Scan for the cell matching the given text and deliver its [X, Y] coordinate at center. 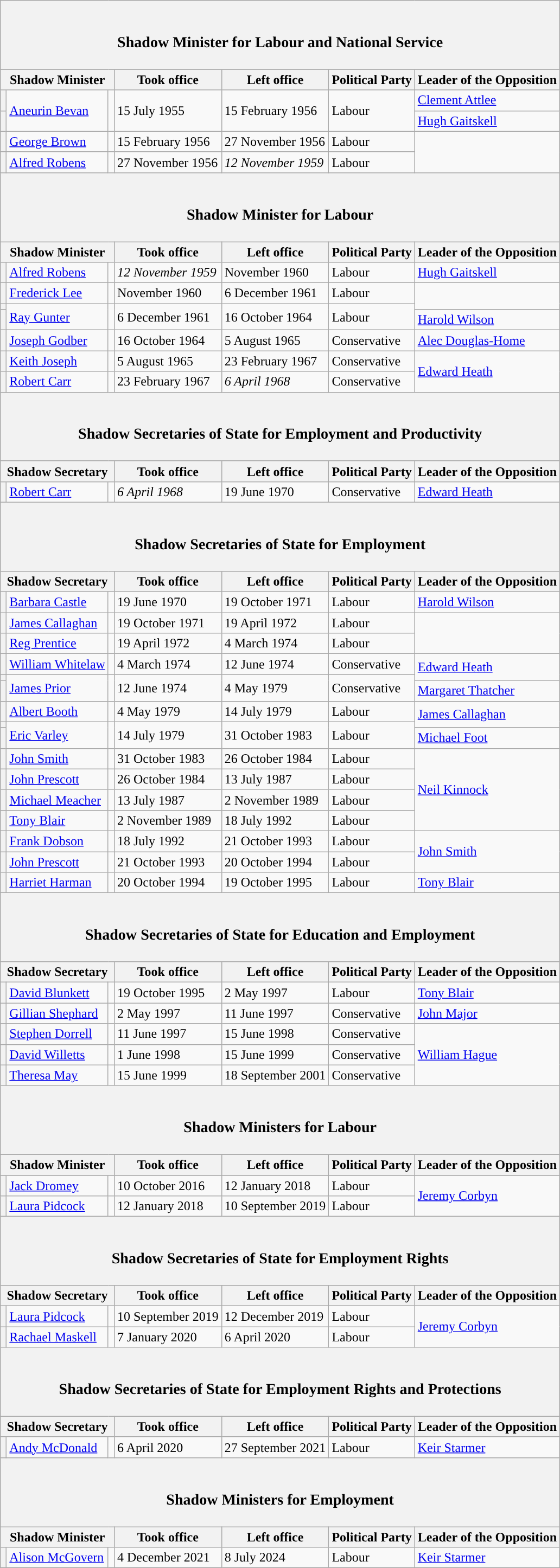
Frederick Lee [58, 293]
Theresa May [58, 1075]
15 July 1955 [168, 111]
1 June 1998 [168, 1055]
Shadow Ministers for Labour [280, 1120]
4 December 2021 [168, 1558]
Alison McGovern [58, 1558]
Gillian Shephard [58, 1013]
Eric Varley [58, 735]
Reg Prentice [58, 644]
George Brown [58, 142]
Shadow Minister for Labour and National Service [280, 35]
Margaret Thatcher [487, 691]
Shadow Secretaries of State for Employment Rights and Protections [280, 1381]
James Prior [58, 687]
Shadow Secretaries of State for Employment and Productivity [280, 426]
15 June 1998 [275, 1034]
Clement Attlee [487, 100]
Andy McDonald [58, 1447]
Frank Dobson [58, 841]
Ray Gunter [58, 317]
John Major [487, 1013]
Keith Joseph [58, 361]
David Willetts [58, 1055]
27 September 2021 [275, 1447]
Alec Douglas-Home [487, 340]
Shadow Secretaries of State for Education and Employment [280, 927]
18 September 2001 [275, 1075]
Michael Foot [487, 738]
Joseph Godber [58, 340]
10 October 2016 [168, 1186]
Shadow Minister for Labour [280, 207]
William Hague [487, 1055]
Aneurin Bevan [58, 111]
8 July 2024 [275, 1558]
Albert Booth [58, 711]
Barbara Castle [58, 602]
12 December 2019 [275, 1316]
Shadow Ministers for Employment [280, 1492]
William Whitelaw [58, 664]
Stephen Dorrell [58, 1034]
Shadow Secretaries of State for Employment [280, 537]
Neil Kinnock [487, 789]
Michael Meacher [58, 800]
Jack Dromey [58, 1186]
David Blunkett [58, 993]
Rachael Maskell [58, 1337]
Shadow Secretaries of State for Employment Rights [280, 1251]
Harriet Harman [58, 883]
7 January 2020 [168, 1337]
